Identify which cell holds the provided text, then report its [x, y] central coordinate. 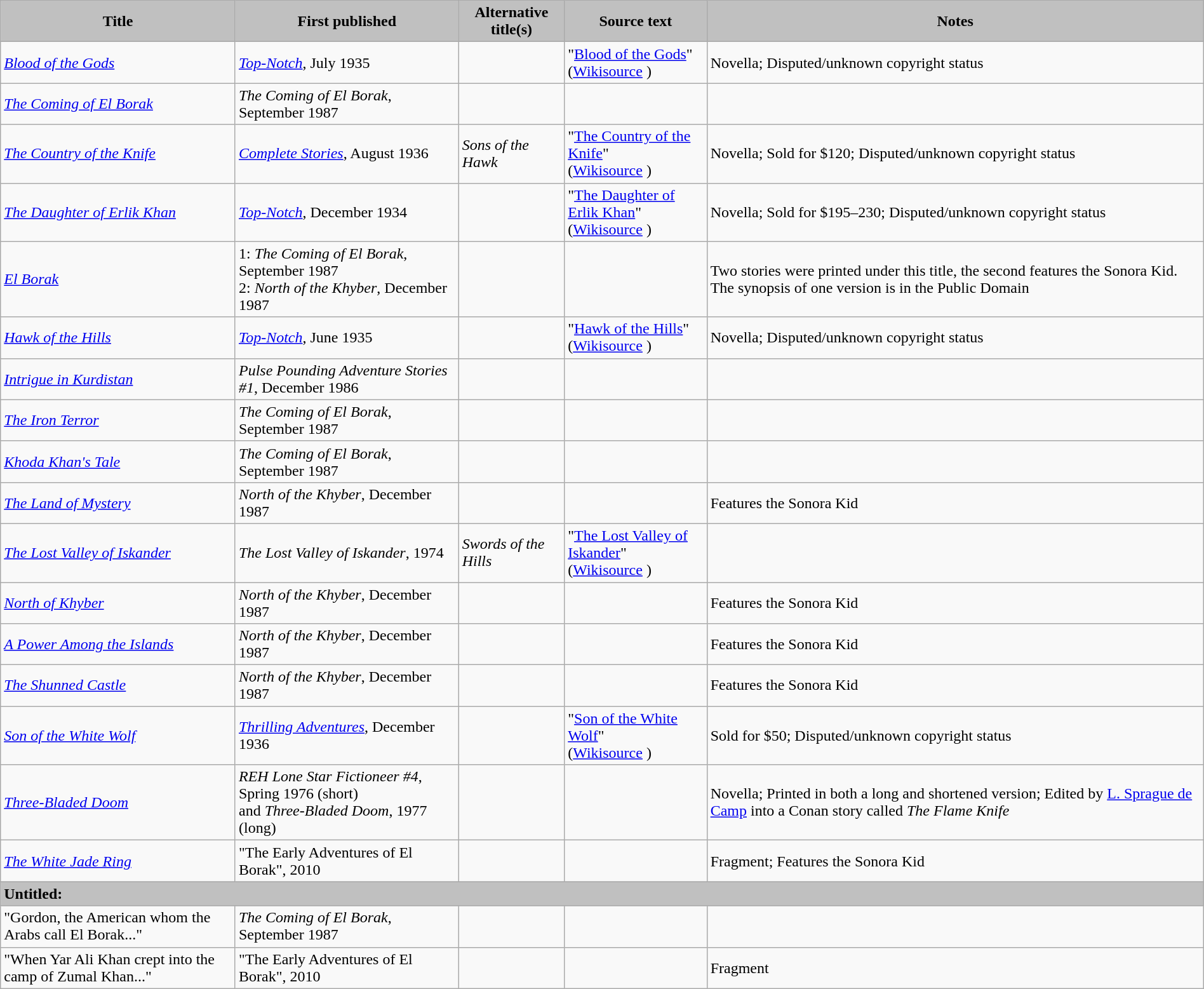
Khoda Khan's Tale [118, 461]
Source text [636, 22]
"Hawk of the Hills" (Wikisource ) [636, 338]
Swords of the Hills [512, 553]
Complete Stories, August 1936 [347, 154]
The White Jade Ring [118, 861]
"When Yar Ali Khan crept into the camp of Zumal Khan..." [118, 968]
"The Country of the Knife" (Wikisource ) [636, 154]
Untitled: [602, 894]
"Gordon, the American whom the Arabs call El Borak..." [118, 926]
Blood of the Gods [118, 62]
1: The Coming of El Borak, September 19872: North of the Khyber, December 1987 [347, 279]
Thrilling Adventures, December 1936 [347, 736]
Hawk of the Hills [118, 338]
Intrigue in Kurdistan [118, 379]
The Lost Valley of Iskander, 1974 [347, 553]
Novella; Printed in both a long and shortened version; Edited by L. Sprague de Camp into a Conan story called The Flame Knife [955, 803]
Top-Notch, June 1935 [347, 338]
El Borak [118, 279]
"Blood of the Gods" (Wikisource ) [636, 62]
North of Khyber [118, 602]
The Iron Terror [118, 420]
The Daughter of Erlik Khan [118, 212]
Novella; Sold for $120; Disputed/unknown copyright status [955, 154]
"The Daughter of Erlik Khan" (Wikisource ) [636, 212]
Top-Notch, July 1935 [347, 62]
Sons of the Hawk [512, 154]
The Country of the Knife [118, 154]
The Shunned Castle [118, 686]
Son of the White Wolf [118, 736]
Fragment; Features the Sonora Kid [955, 861]
"The Lost Valley of Iskander" (Wikisource ) [636, 553]
Fragment [955, 968]
The Lost Valley of Iskander [118, 553]
Pulse Pounding Adventure Stories #1, December 1986 [347, 379]
Sold for $50; Disputed/unknown copyright status [955, 736]
"Son of the White Wolf" (Wikisource ) [636, 736]
Notes [955, 22]
A Power Among the Islands [118, 644]
Top-Notch, December 1934 [347, 212]
Novella; Sold for $195–230; Disputed/unknown copyright status [955, 212]
The Coming of El Borak [118, 104]
First published [347, 22]
Title [118, 22]
Two stories were printed under this title, the second features the Sonora Kid. The synopsis of one version is in the Public Domain [955, 279]
Alternative title(s) [512, 22]
REH Lone Star Fictioneer #4, Spring 1976 (short)and Three-Bladed Doom, 1977 (long) [347, 803]
The Land of Mystery [118, 503]
Three-Bladed Doom [118, 803]
